Output the (X, Y) coordinate of the center of the cell containing the given text.  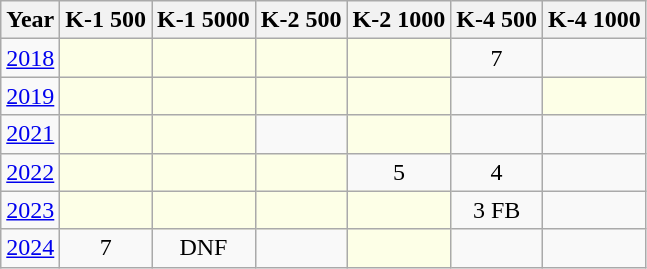
Year (30, 20)
4 (497, 172)
K-1 5000 (204, 20)
2024 (30, 248)
2018 (30, 58)
DNF (204, 248)
K-4 500 (497, 20)
K-4 1000 (594, 20)
5 (399, 172)
2019 (30, 96)
2022 (30, 172)
2021 (30, 134)
2023 (30, 210)
K-2 500 (301, 20)
3 FB (497, 210)
K-2 1000 (399, 20)
K-1 500 (106, 20)
